Capture the cell that displays the provided text and extract its [x, y] central coordinate. 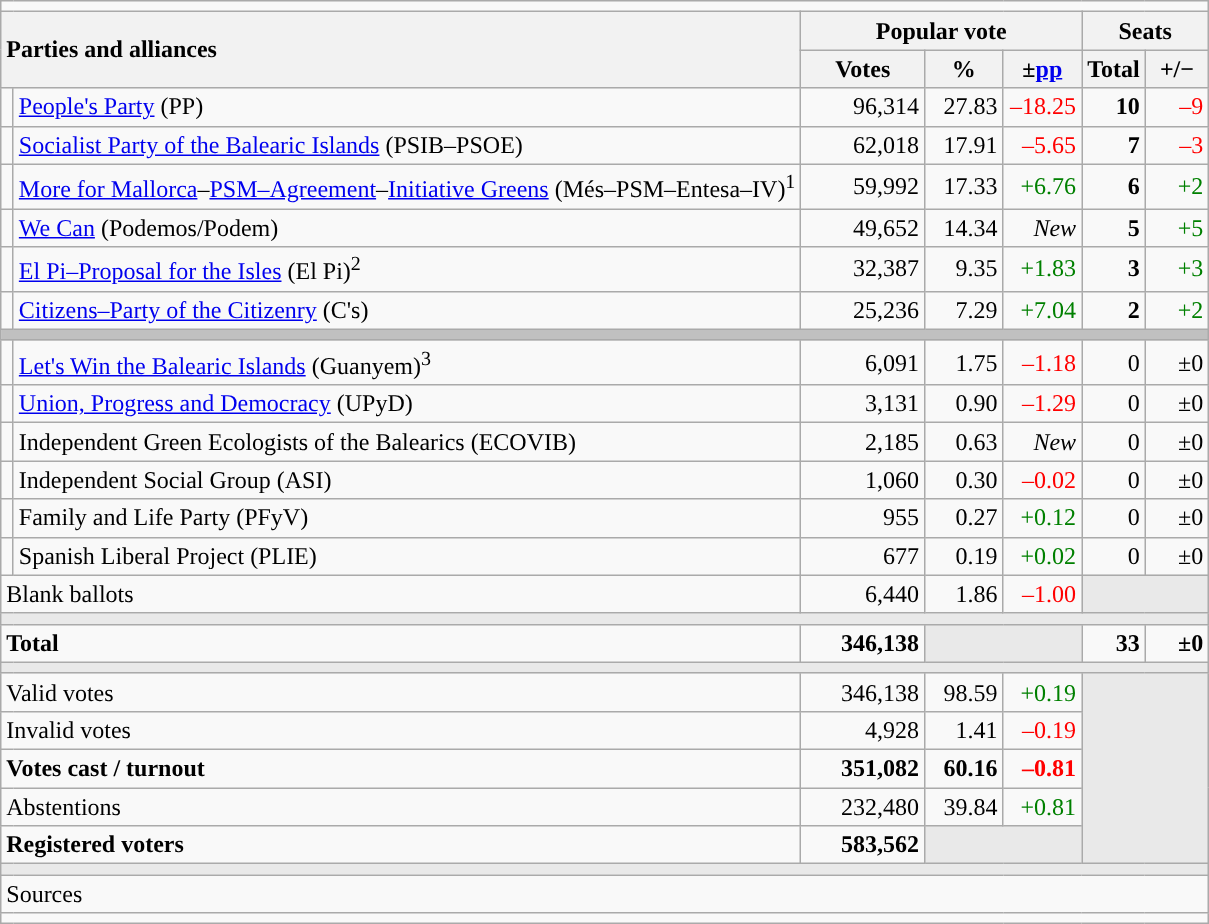
–9 [1177, 107]
–1.00 [1042, 594]
2,185 [863, 442]
Union, Progress and Democracy (UPyD) [407, 404]
6 [1114, 186]
Citizens–Party of the Citizenry (C's) [407, 310]
1,060 [863, 480]
Registered voters [401, 845]
33 [1114, 643]
1.86 [964, 594]
+1.83 [1042, 270]
+3 [1177, 270]
El Pi–Proposal for the Isles (El Pi)2 [407, 270]
39.84 [964, 807]
Let's Win the Balearic Islands (Guanyem)3 [407, 362]
+5 [1177, 228]
232,480 [863, 807]
Family and Life Party (PFyV) [407, 518]
+6.76 [1042, 186]
–1.18 [1042, 362]
Independent Social Group (ASI) [407, 480]
3,131 [863, 404]
+/− [1177, 69]
Votes cast / turnout [401, 769]
Independent Green Ecologists of the Balearics (ECOVIB) [407, 442]
17.33 [964, 186]
Invalid votes [401, 731]
9.35 [964, 270]
27.83 [964, 107]
Valid votes [401, 692]
96,314 [863, 107]
Spanish Liberal Project (PLIE) [407, 556]
Blank ballots [401, 594]
We Can (Podemos/Podem) [407, 228]
6,440 [863, 594]
% [964, 69]
–5.65 [1042, 145]
–0.19 [1042, 731]
+0.19 [1042, 692]
Seats [1146, 31]
0.63 [964, 442]
–1.29 [1042, 404]
583,562 [863, 845]
62,018 [863, 145]
17.91 [964, 145]
6,091 [863, 362]
4,928 [863, 731]
351,082 [863, 769]
98.59 [964, 692]
955 [863, 518]
Votes [863, 69]
0.19 [964, 556]
+0.12 [1042, 518]
+0.02 [1042, 556]
7 [1114, 145]
60.16 [964, 769]
People's Party (PP) [407, 107]
More for Mallorca–PSM–Agreement–Initiative Greens (Més–PSM–Entesa–IV)1 [407, 186]
49,652 [863, 228]
–0.02 [1042, 480]
0.90 [964, 404]
0.30 [964, 480]
Abstentions [401, 807]
–3 [1177, 145]
Sources [605, 894]
+7.04 [1042, 310]
1.41 [964, 731]
–18.25 [1042, 107]
Socialist Party of the Balearic Islands (PSIB–PSOE) [407, 145]
59,992 [863, 186]
2 [1114, 310]
14.34 [964, 228]
7.29 [964, 310]
1.75 [964, 362]
25,236 [863, 310]
10 [1114, 107]
Popular vote [942, 31]
+0.81 [1042, 807]
5 [1114, 228]
Parties and alliances [401, 50]
677 [863, 556]
0.27 [964, 518]
3 [1114, 270]
32,387 [863, 270]
±pp [1042, 69]
–0.81 [1042, 769]
